Extract the (x, y) coordinate from the center of the cell holding the provided text.  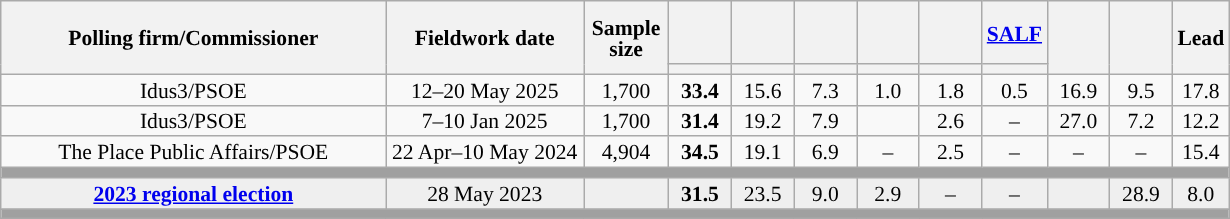
7–10 Jan 2025 (485, 120)
34.5 (700, 152)
19.1 (762, 152)
16.9 (1078, 90)
Fieldwork date (485, 38)
Polling firm/Commissioner (194, 38)
15.4 (1200, 152)
2.6 (950, 120)
27.0 (1078, 120)
4,904 (626, 152)
12–20 May 2025 (485, 90)
8.0 (1200, 194)
6.9 (826, 152)
7.2 (1142, 120)
2.5 (950, 152)
The Place Public Affairs/PSOE (194, 152)
12.2 (1200, 120)
2.9 (888, 194)
2023 regional election (194, 194)
28 May 2023 (485, 194)
19.2 (762, 120)
28.9 (1142, 194)
9.5 (1142, 90)
9.0 (826, 194)
SALF (1014, 32)
33.4 (700, 90)
Lead (1200, 38)
1.0 (888, 90)
7.9 (826, 120)
1.8 (950, 90)
15.6 (762, 90)
31.4 (700, 120)
23.5 (762, 194)
7.3 (826, 90)
Sample size (626, 38)
31.5 (700, 194)
17.8 (1200, 90)
0.5 (1014, 90)
22 Apr–10 May 2024 (485, 152)
